Detect which cell encompasses the target text, then output its [x, y] center coordinate. 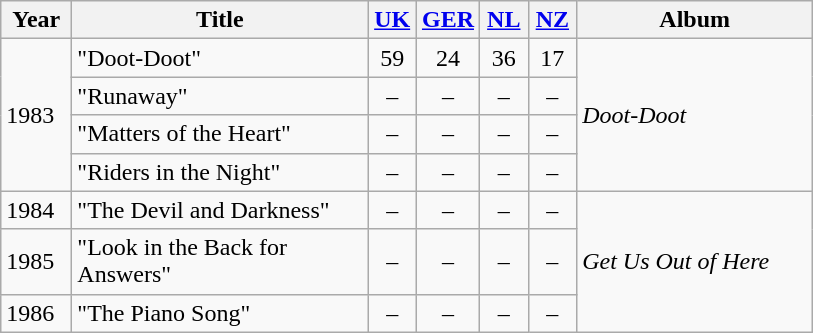
36 [504, 58]
59 [392, 58]
"The Piano Song" [220, 313]
Get Us Out of Here [695, 262]
Album [695, 20]
17 [552, 58]
Doot-Doot [695, 115]
Year [36, 20]
"Look in the Back for Answers" [220, 262]
GER [448, 20]
1984 [36, 210]
"Runaway" [220, 96]
UK [392, 20]
"Riders in the Night" [220, 172]
Title [220, 20]
1983 [36, 115]
24 [448, 58]
1986 [36, 313]
1985 [36, 262]
NL [504, 20]
"Doot-Doot" [220, 58]
"Matters of the Heart" [220, 134]
"The Devil and Darkness" [220, 210]
NZ [552, 20]
